Search for the cell housing the specified text and yield its [x, y] center coordinate. 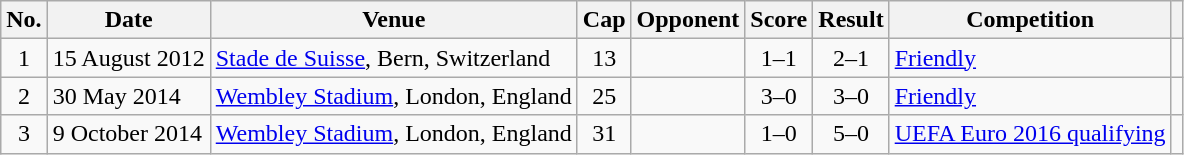
5–0 [851, 134]
3 [24, 134]
No. [24, 20]
30 May 2014 [128, 96]
13 [604, 58]
25 [604, 96]
Score [779, 20]
1–1 [779, 58]
2 [24, 96]
UEFA Euro 2016 qualifying [1030, 134]
Result [851, 20]
Cap [604, 20]
31 [604, 134]
Stade de Suisse, Bern, Switzerland [394, 58]
2–1 [851, 58]
15 August 2012 [128, 58]
Opponent [688, 20]
Competition [1030, 20]
Date [128, 20]
9 October 2014 [128, 134]
Venue [394, 20]
1 [24, 58]
1–0 [779, 134]
